Detect which cell encompasses the target text, then output its [x, y] center coordinate. 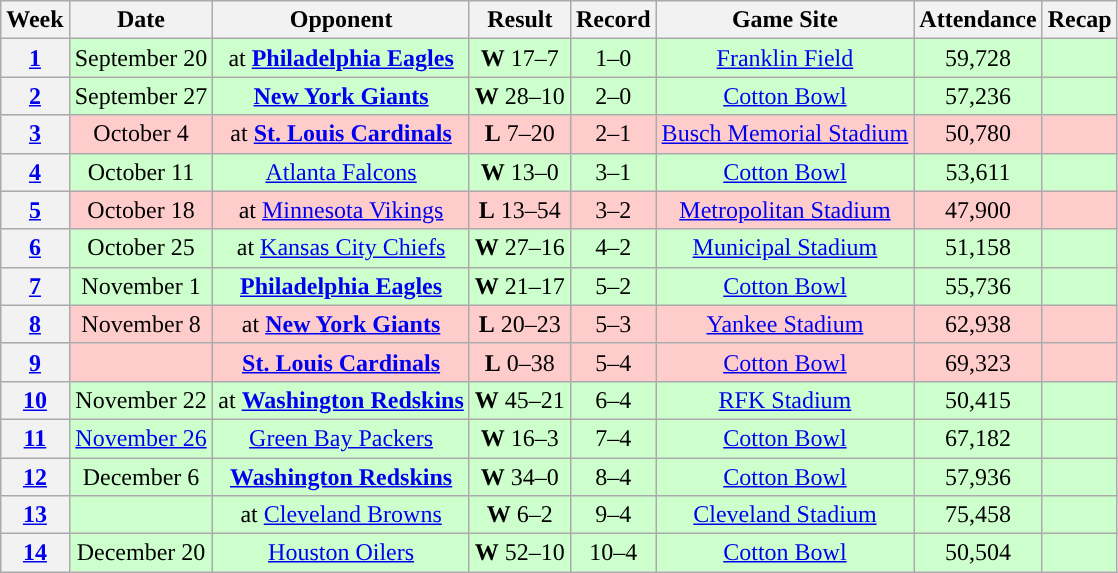
8 [35, 324]
New York Giants [341, 96]
October 4 [141, 134]
L 20–23 [520, 324]
October 18 [141, 210]
Date [141, 20]
13 [35, 515]
10–4 [613, 553]
W 16–3 [520, 438]
4–2 [613, 248]
W 45–21 [520, 400]
W 27–16 [520, 248]
December 6 [141, 477]
2–1 [613, 134]
Green Bay Packers [341, 438]
51,158 [978, 248]
2–0 [613, 96]
Houston Oilers [341, 553]
L 7–20 [520, 134]
Washington Redskins [341, 477]
November 22 [141, 400]
11 [35, 438]
5 [35, 210]
at St. Louis Cardinals [341, 134]
November 26 [141, 438]
7 [35, 286]
57,936 [978, 477]
6–4 [613, 400]
October 25 [141, 248]
Yankee Stadium [785, 324]
67,182 [978, 438]
69,323 [978, 362]
W 21–17 [520, 286]
November 8 [141, 324]
5–4 [613, 362]
Week [35, 20]
3–2 [613, 210]
W 52–10 [520, 553]
Game Site [785, 20]
St. Louis Cardinals [341, 362]
10 [35, 400]
W 17–7 [520, 58]
W 28–10 [520, 96]
Philadelphia Eagles [341, 286]
3–1 [613, 172]
55,736 [978, 286]
3 [35, 134]
50,504 [978, 553]
57,236 [978, 96]
1 [35, 58]
Atlanta Falcons [341, 172]
W 6–2 [520, 515]
at New York Giants [341, 324]
Result [520, 20]
53,611 [978, 172]
47,900 [978, 210]
14 [35, 553]
5–3 [613, 324]
4 [35, 172]
Opponent [341, 20]
December 20 [141, 553]
at Philadelphia Eagles [341, 58]
November 1 [141, 286]
at Cleveland Browns [341, 515]
RFK Stadium [785, 400]
12 [35, 477]
October 11 [141, 172]
62,938 [978, 324]
6 [35, 248]
Busch Memorial Stadium [785, 134]
2 [35, 96]
Attendance [978, 20]
5–2 [613, 286]
50,415 [978, 400]
September 27 [141, 96]
L 13–54 [520, 210]
75,458 [978, 515]
50,780 [978, 134]
at Minnesota Vikings [341, 210]
9 [35, 362]
L 0–38 [520, 362]
Municipal Stadium [785, 248]
W 34–0 [520, 477]
Recap [1080, 20]
Record [613, 20]
Metropolitan Stadium [785, 210]
at Washington Redskins [341, 400]
Cleveland Stadium [785, 515]
59,728 [978, 58]
W 13–0 [520, 172]
1–0 [613, 58]
7–4 [613, 438]
September 20 [141, 58]
8–4 [613, 477]
9–4 [613, 515]
Franklin Field [785, 58]
at Kansas City Chiefs [341, 248]
